Extract the (x, y) coordinate from the center of the cell holding the provided text.  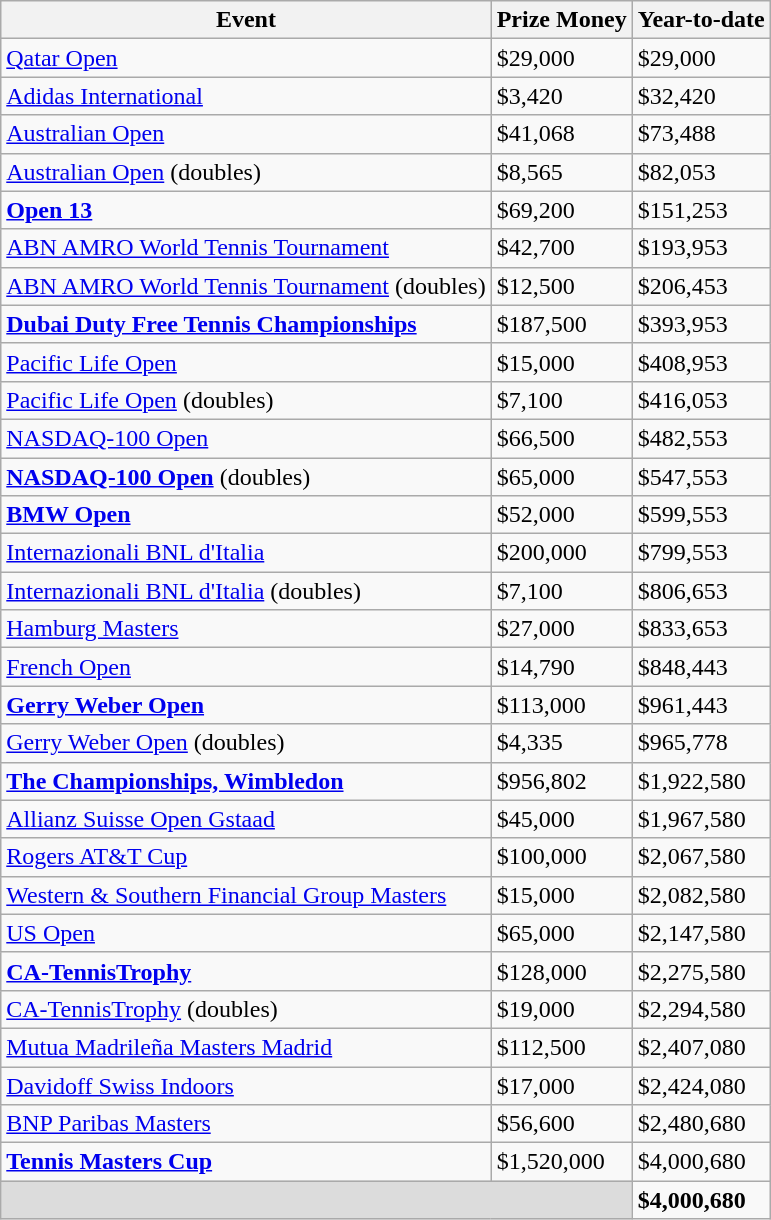
$45,000 (562, 819)
Qatar Open (246, 58)
$833,653 (701, 629)
BMW Open (246, 515)
$14,790 (562, 667)
$12,500 (562, 286)
Gerry Weber Open (doubles) (246, 743)
Internazionali BNL d'Italia (246, 553)
$187,500 (562, 324)
$2,424,080 (701, 1085)
$151,253 (701, 210)
Internazionali BNL d'Italia (doubles) (246, 591)
$52,000 (562, 515)
Tennis Masters Cup (246, 1162)
$128,000 (562, 971)
Event (246, 20)
The Championships, Wimbledon (246, 781)
BNP Paribas Masters (246, 1124)
$408,953 (701, 362)
$200,000 (562, 553)
$66,500 (562, 438)
$69,200 (562, 210)
$416,053 (701, 400)
$2,082,580 (701, 895)
Prize Money (562, 20)
Rogers AT&T Cup (246, 857)
$82,053 (701, 172)
ABN AMRO World Tennis Tournament (doubles) (246, 286)
$4,335 (562, 743)
Open 13 (246, 210)
$17,000 (562, 1085)
$799,553 (701, 553)
$961,443 (701, 705)
$193,953 (701, 248)
French Open (246, 667)
$1,922,580 (701, 781)
CA-TennisTrophy (doubles) (246, 1009)
$547,553 (701, 477)
ABN AMRO World Tennis Tournament (246, 248)
$482,553 (701, 438)
$806,653 (701, 591)
$41,068 (562, 134)
$56,600 (562, 1124)
$2,147,580 (701, 933)
Allianz Suisse Open Gstaad (246, 819)
$599,553 (701, 515)
$2,067,580 (701, 857)
$8,565 (562, 172)
Australian Open (doubles) (246, 172)
US Open (246, 933)
$32,420 (701, 96)
$3,420 (562, 96)
CA-TennisTrophy (246, 971)
$42,700 (562, 248)
$965,778 (701, 743)
Hamburg Masters (246, 629)
Dubai Duty Free Tennis Championships (246, 324)
$206,453 (701, 286)
$100,000 (562, 857)
$2,275,580 (701, 971)
$27,000 (562, 629)
Australian Open (246, 134)
Gerry Weber Open (246, 705)
$1,967,580 (701, 819)
NASDAQ-100 Open (246, 438)
Pacific Life Open (246, 362)
$112,500 (562, 1047)
NASDAQ-100 Open (doubles) (246, 477)
$73,488 (701, 134)
$1,520,000 (562, 1162)
$2,294,580 (701, 1009)
$848,443 (701, 667)
Year-to-date (701, 20)
$393,953 (701, 324)
$19,000 (562, 1009)
Davidoff Swiss Indoors (246, 1085)
Western & Southern Financial Group Masters (246, 895)
$956,802 (562, 781)
$2,407,080 (701, 1047)
$113,000 (562, 705)
$2,480,680 (701, 1124)
Adidas International (246, 96)
Pacific Life Open (doubles) (246, 400)
Mutua Madrileña Masters Madrid (246, 1047)
